Return the (X, Y) coordinate for the center point of the cell that contains the specified text.  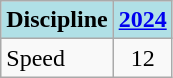
2024 (142, 20)
Discipline (57, 20)
Speed (57, 58)
12 (142, 58)
